Identify which cell holds the provided text, then report its (x, y) central coordinate. 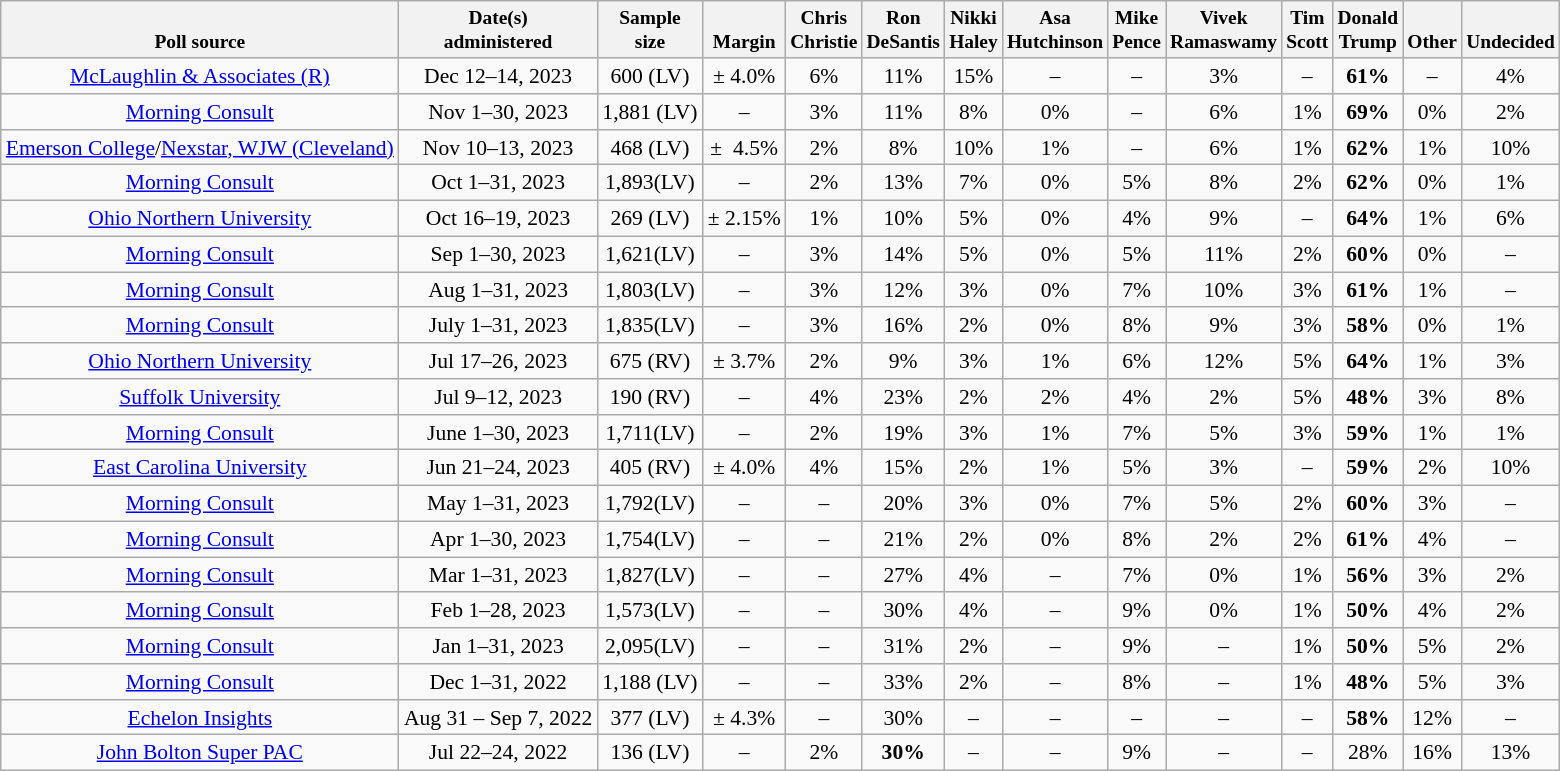
AsaHutchinson (1054, 30)
675 (RV) (650, 361)
33% (904, 682)
Nov 10–13, 2023 (498, 148)
Sep 1–30, 2023 (498, 254)
McLaughlin & Associates (R) (200, 76)
31% (904, 646)
Date(s)administered (498, 30)
John Bolton Super PAC (200, 753)
1,573(LV) (650, 611)
1,792(LV) (650, 504)
1,188 (LV) (650, 682)
Nov 1–30, 2023 (498, 112)
1,803(LV) (650, 290)
1,754(LV) (650, 540)
RonDeSantis (904, 30)
20% (904, 504)
1,881 (LV) (650, 112)
May 1–31, 2023 (498, 504)
Echelon Insights (200, 718)
1,711(LV) (650, 433)
Margin (744, 30)
Jun 21–24, 2023 (498, 468)
14% (904, 254)
± 3.7% (744, 361)
2,095(LV) (650, 646)
468 (LV) (650, 148)
± 4.3% (744, 718)
ChrisChristie (824, 30)
NikkiHaley (974, 30)
1,827(LV) (650, 575)
Dec 12–14, 2023 (498, 76)
1,621(LV) (650, 254)
Mar 1–31, 2023 (498, 575)
Oct 16–19, 2023 (498, 219)
Oct 1–31, 2023 (498, 183)
± 4.5% (744, 148)
190 (RV) (650, 397)
27% (904, 575)
Suffolk University (200, 397)
Poll source (200, 30)
600 (LV) (650, 76)
Jul 9–12, 2023 (498, 397)
269 (LV) (650, 219)
56% (1368, 575)
± 2.15% (744, 219)
28% (1368, 753)
DonaldTrump (1368, 30)
Aug 1–31, 2023 (498, 290)
July 1–31, 2023 (498, 326)
Aug 31 – Sep 7, 2022 (498, 718)
Undecided (1511, 30)
Feb 1–28, 2023 (498, 611)
June 1–30, 2023 (498, 433)
19% (904, 433)
Apr 1–30, 2023 (498, 540)
136 (LV) (650, 753)
Samplesize (650, 30)
Jan 1–31, 2023 (498, 646)
MikePence (1137, 30)
Jul 22–24, 2022 (498, 753)
Jul 17–26, 2023 (498, 361)
TimScott (1308, 30)
Other (1432, 30)
1,893(LV) (650, 183)
405 (RV) (650, 468)
23% (904, 397)
377 (LV) (650, 718)
Emerson College/Nexstar, WJW (Cleveland) (200, 148)
21% (904, 540)
VivekRamaswamy (1224, 30)
69% (1368, 112)
1,835(LV) (650, 326)
East Carolina University (200, 468)
Dec 1–31, 2022 (498, 682)
